Detect which cell encompasses the target text, then output its (x, y) center coordinate. 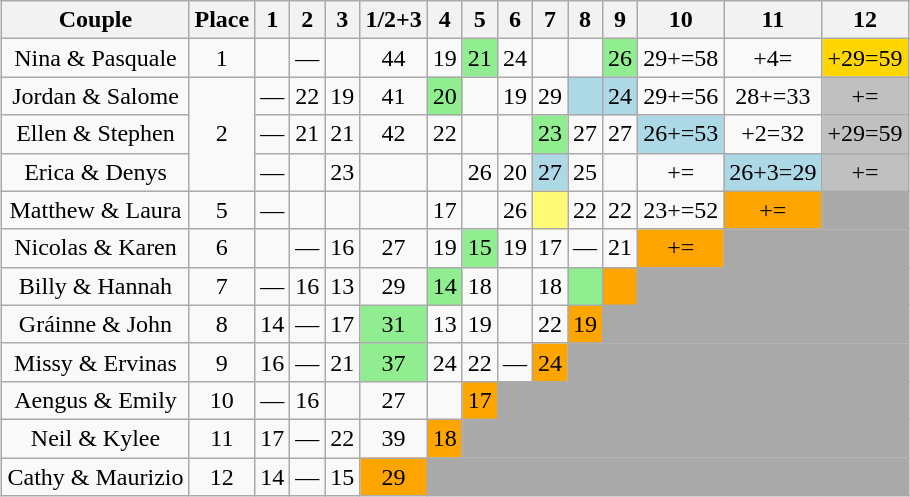
28+=33 (773, 96)
Erica & Denys (96, 172)
26+=53 (681, 134)
Gráinne & John (96, 324)
Billy & Hannah (96, 286)
4 (444, 20)
41 (394, 96)
Ellen & Stephen (96, 134)
37 (394, 362)
25 (586, 172)
Cathy & Maurizio (96, 477)
3 (342, 20)
Aengus & Emily (96, 400)
1/2+3 (394, 20)
Missy & Ervinas (96, 362)
39 (394, 438)
29+=56 (681, 96)
29+=58 (681, 58)
44 (394, 58)
26+3=29 (773, 172)
Neil & Kylee (96, 438)
Nicolas & Karen (96, 248)
Couple (96, 20)
Nina & Pasquale (96, 58)
Place (222, 20)
23+=52 (681, 210)
42 (394, 134)
Jordan & Salome (96, 96)
Matthew & Laura (96, 210)
+2=32 (773, 134)
+4= (773, 58)
31 (394, 324)
